Search for the cell housing the specified text and yield its (X, Y) center coordinate. 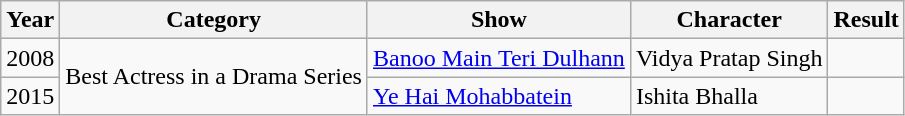
2008 (30, 58)
Ye Hai Mohabbatein (498, 96)
Year (30, 20)
Show (498, 20)
Banoo Main Teri Dulhann (498, 58)
Result (866, 20)
Ishita Bhalla (729, 96)
Vidya Pratap Singh (729, 58)
Category (214, 20)
Character (729, 20)
Best Actress in a Drama Series (214, 77)
2015 (30, 96)
